Determine the (x, y) coordinate at the center of the cell enclosing the given text.  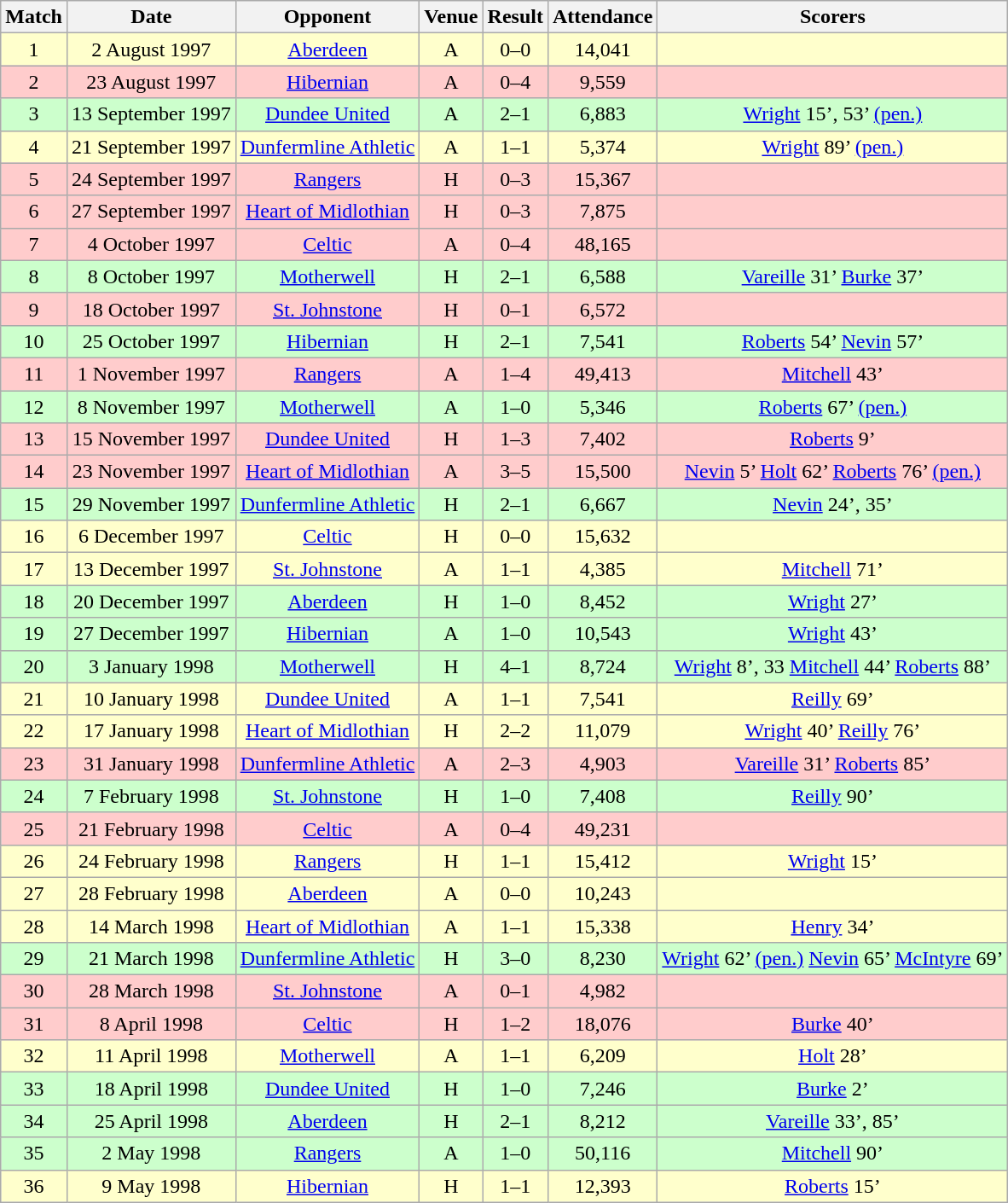
Mitchell 71’ (832, 569)
7,402 (602, 439)
Wright 43’ (832, 634)
7,246 (602, 1089)
19 (34, 634)
35 (34, 1154)
11 April 1998 (151, 1056)
24 September 1997 (151, 179)
25 (34, 828)
5 (34, 179)
15,500 (602, 472)
48,165 (602, 244)
Vareille 31’ Burke 37’ (832, 276)
25 April 1998 (151, 1121)
20 (34, 666)
25 October 1997 (151, 341)
8,230 (602, 959)
15,367 (602, 179)
18 (34, 601)
29 November 1997 (151, 504)
Nevin 24’, 35’ (832, 504)
3 January 1998 (151, 666)
21 March 1998 (151, 959)
31 January 1998 (151, 764)
Wright 89’ (pen.) (832, 147)
29 (34, 959)
2–2 (515, 731)
Wright 15’ (832, 861)
17 (34, 569)
13 September 1997 (151, 114)
Roberts 54’ Nevin 57’ (832, 341)
10,243 (602, 893)
5,346 (602, 407)
22 (34, 731)
2 August 1997 (151, 49)
15 (34, 504)
9 May 1998 (151, 1186)
11,079 (602, 731)
Roberts 67’ (pen.) (832, 407)
10 (34, 341)
4,982 (602, 991)
8,212 (602, 1121)
Wright 8’, 33 Mitchell 44’ Roberts 88’ (832, 666)
8 November 1997 (151, 407)
15,632 (602, 537)
21 (34, 699)
15,338 (602, 926)
Reilly 90’ (832, 796)
3 (34, 114)
15 November 1997 (151, 439)
Wright 62’ (pen.) Nevin 65’ McIntyre 69’ (832, 959)
3–5 (515, 472)
7 (34, 244)
10,543 (602, 634)
23 (34, 764)
1–2 (515, 1024)
21 September 1997 (151, 147)
24 February 1998 (151, 861)
31 (34, 1024)
Scorers (832, 17)
Roberts 15’ (832, 1186)
Vareille 31’ Roberts 85’ (832, 764)
6,209 (602, 1056)
5,374 (602, 147)
2 (34, 82)
Burke 2’ (832, 1089)
8 April 1998 (151, 1024)
26 (34, 861)
6 December 1997 (151, 537)
Holt 28’ (832, 1056)
4 (34, 147)
23 November 1997 (151, 472)
21 February 1998 (151, 828)
6,572 (602, 309)
12,393 (602, 1186)
4,903 (602, 764)
28 February 1998 (151, 893)
9,559 (602, 82)
8 (34, 276)
13 December 1997 (151, 569)
1 November 1997 (151, 374)
15,412 (602, 861)
32 (34, 1056)
14 March 1998 (151, 926)
Wright 27’ (832, 601)
49,231 (602, 828)
16 (34, 537)
8,724 (602, 666)
6,883 (602, 114)
Result (515, 17)
Vareille 33’, 85’ (832, 1121)
Reilly 69’ (832, 699)
23 August 1997 (151, 82)
17 January 1998 (151, 731)
Date (151, 17)
14,041 (602, 49)
28 (34, 926)
28 March 1998 (151, 991)
9 (34, 309)
4,385 (602, 569)
8 October 1997 (151, 276)
50,116 (602, 1154)
Mitchell 90’ (832, 1154)
Match (34, 17)
30 (34, 991)
11 (34, 374)
6,667 (602, 504)
3–0 (515, 959)
Wright 15’, 53’ (pen.) (832, 114)
Venue (451, 17)
34 (34, 1121)
Opponent (327, 17)
1–4 (515, 374)
6 (34, 212)
13 (34, 439)
Burke 40’ (832, 1024)
Wright 40’ Reilly 76’ (832, 731)
18,076 (602, 1024)
Nevin 5’ Holt 62’ Roberts 76’ (pen.) (832, 472)
27 December 1997 (151, 634)
36 (34, 1186)
27 (34, 893)
8,452 (602, 601)
4–1 (515, 666)
Roberts 9’ (832, 439)
1–3 (515, 439)
Mitchell 43’ (832, 374)
7,875 (602, 212)
7,408 (602, 796)
7 February 1998 (151, 796)
6,588 (602, 276)
2–3 (515, 764)
18 April 1998 (151, 1089)
4 October 1997 (151, 244)
18 October 1997 (151, 309)
Henry 34’ (832, 926)
10 January 1998 (151, 699)
24 (34, 796)
14 (34, 472)
Attendance (602, 17)
1 (34, 49)
33 (34, 1089)
2 May 1998 (151, 1154)
49,413 (602, 374)
27 September 1997 (151, 212)
20 December 1997 (151, 601)
12 (34, 407)
